Find where the given text appears and provide that cell's center as (X, Y) coordinate. 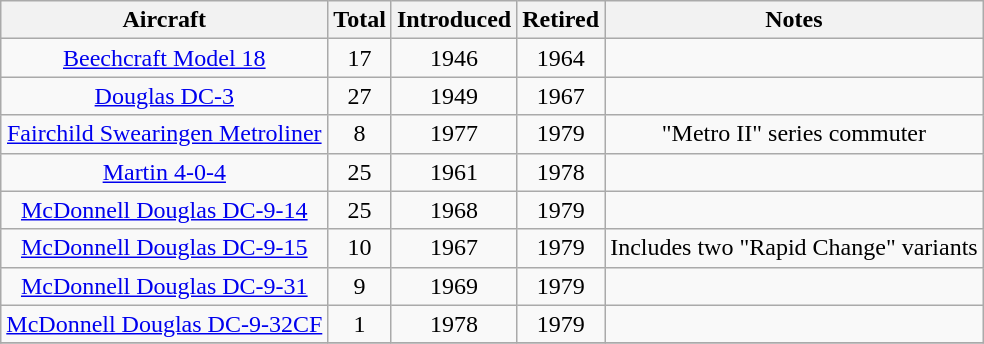
10 (360, 248)
Douglas DC-3 (164, 96)
Notes (794, 20)
Retired (561, 20)
27 (360, 96)
Includes two "Rapid Change" variants (794, 248)
1964 (561, 58)
1969 (454, 286)
Total (360, 20)
Introduced (454, 20)
Beechcraft Model 18 (164, 58)
1977 (454, 134)
1946 (454, 58)
Martin 4-0-4 (164, 172)
McDonnell Douglas DC-9-15 (164, 248)
McDonnell Douglas DC-9-14 (164, 210)
1961 (454, 172)
Aircraft (164, 20)
1968 (454, 210)
8 (360, 134)
1 (360, 324)
Fairchild Swearingen Metroliner (164, 134)
9 (360, 286)
McDonnell Douglas DC-9-31 (164, 286)
1949 (454, 96)
17 (360, 58)
"Metro II" series commuter (794, 134)
McDonnell Douglas DC-9-32CF (164, 324)
